From the cell containing the given text, extract its center point as (x, y) coordinate. 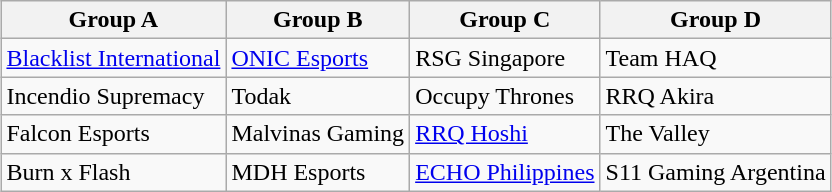
S11 Gaming Argentina (716, 172)
Group B (318, 20)
ECHO Philippines (505, 172)
RRQ Hoshi (505, 134)
ONIC Esports (318, 58)
Group C (505, 20)
Malvinas Gaming (318, 134)
Team HAQ (716, 58)
Group A (114, 20)
MDH Esports (318, 172)
Incendio Supremacy (114, 96)
RSG Singapore (505, 58)
RRQ Akira (716, 96)
Burn x Flash (114, 172)
Todak (318, 96)
Group D (716, 20)
Occupy Thrones (505, 96)
The Valley (716, 134)
Falcon Esports (114, 134)
Blacklist International (114, 58)
